Search for the cell housing the specified text and yield its (x, y) center coordinate. 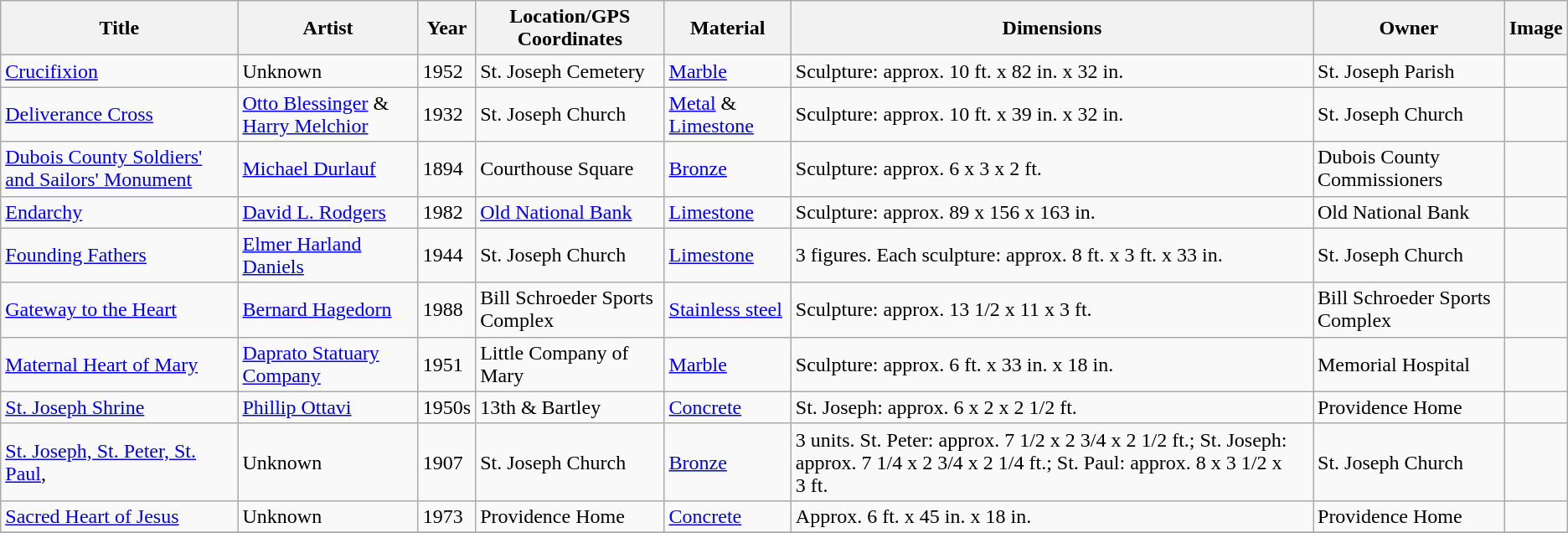
Sculpture: approx. 13 1/2 x 11 x 3 ft. (1052, 310)
Stainless steel (727, 310)
Image (1536, 28)
Phillip Ottavi (328, 407)
Otto Blessinger & Harry Melchior (328, 114)
1907 (446, 462)
St. Joseph Cemetery (570, 71)
Sculpture: approx. 6 x 3 x 2 ft. (1052, 169)
Artist (328, 28)
1973 (446, 516)
Sculpture: approx. 6 ft. x 33 in. x 18 in. (1052, 364)
Sculpture: approx. 89 x 156 x 163 in. (1052, 212)
1951 (446, 364)
Little Company of Mary (570, 364)
Daprato Statuary Company (328, 364)
Bernard Hagedorn (328, 310)
St. Joseph Parish (1409, 71)
David L. Rodgers (328, 212)
1950s (446, 407)
Dubois County Commissioners (1409, 169)
Michael Durlauf (328, 169)
Sacred Heart of Jesus (119, 516)
Sculpture: approx. 10 ft. x 39 in. x 32 in. (1052, 114)
Dimensions (1052, 28)
Gateway to the Heart (119, 310)
Title (119, 28)
13th & Bartley (570, 407)
1952 (446, 71)
Location/GPS Coordinates (570, 28)
1894 (446, 169)
Owner (1409, 28)
Maternal Heart of Mary (119, 364)
Elmer Harland Daniels (328, 255)
Founding Fathers (119, 255)
Endarchy (119, 212)
Approx. 6 ft. x 45 in. x 18 in. (1052, 516)
1982 (446, 212)
Courthouse Square (570, 169)
1988 (446, 310)
3 figures. Each sculpture: approx. 8 ft. x 3 ft. x 33 in. (1052, 255)
St. Joseph: approx. 6 x 2 x 2 1/2 ft. (1052, 407)
1932 (446, 114)
Memorial Hospital (1409, 364)
Deliverance Cross (119, 114)
Metal & Limestone (727, 114)
1944 (446, 255)
St. Joseph, St. Peter, St. Paul, (119, 462)
3 units. St. Peter: approx. 7 1/2 x 2 3/4 x 2 1/2 ft.; St. Joseph: approx. 7 1/4 x 2 3/4 x 2 1/4 ft.; St. Paul: approx. 8 x 3 1/2 x 3 ft. (1052, 462)
Crucifixion (119, 71)
Material (727, 28)
Year (446, 28)
Sculpture: approx. 10 ft. x 82 in. x 32 in. (1052, 71)
Dubois County Soldiers' and Sailors' Monument (119, 169)
St. Joseph Shrine (119, 407)
